Pinpoint the cell where the given text exists, returning its [X, Y] midpoint coordinate. 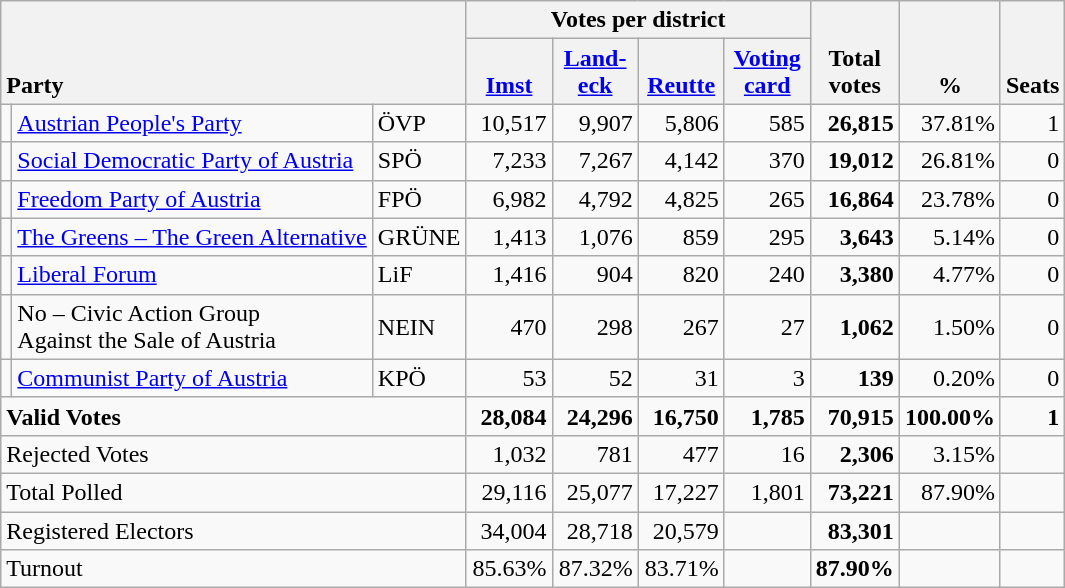
1,416 [509, 275]
4,825 [681, 199]
Seats [1032, 52]
1,801 [767, 492]
1,032 [509, 454]
1.50% [950, 326]
1,785 [767, 416]
Liberal Forum [192, 275]
The Greens – The Green Alternative [192, 237]
52 [595, 378]
Freedom Party of Austria [192, 199]
5.14% [950, 237]
70,915 [854, 416]
7,267 [595, 161]
LiF [419, 275]
NEIN [419, 326]
Party [234, 52]
6,982 [509, 199]
26.81% [950, 161]
83,301 [854, 531]
17,227 [681, 492]
265 [767, 199]
Communist Party of Austria [192, 378]
240 [767, 275]
16,864 [854, 199]
4,142 [681, 161]
83.71% [681, 569]
904 [595, 275]
FPÖ [419, 199]
Total Polled [234, 492]
19,012 [854, 161]
4.77% [950, 275]
28,084 [509, 416]
Austrian People's Party [192, 123]
26,815 [854, 123]
585 [767, 123]
820 [681, 275]
No – Civic Action GroupAgainst the Sale of Austria [192, 326]
470 [509, 326]
139 [854, 378]
29,116 [509, 492]
Votes per district [638, 20]
3 [767, 378]
53 [509, 378]
7,233 [509, 161]
20,579 [681, 531]
3.15% [950, 454]
Registered Electors [234, 531]
34,004 [509, 531]
3,380 [854, 275]
4,792 [595, 199]
25,077 [595, 492]
10,517 [509, 123]
Land-eck [595, 72]
3,643 [854, 237]
2,306 [854, 454]
0.20% [950, 378]
31 [681, 378]
87.32% [595, 569]
859 [681, 237]
GRÜNE [419, 237]
23.78% [950, 199]
9,907 [595, 123]
370 [767, 161]
477 [681, 454]
295 [767, 237]
Social Democratic Party of Austria [192, 161]
5,806 [681, 123]
1,062 [854, 326]
298 [595, 326]
% [950, 52]
Totalvotes [854, 52]
73,221 [854, 492]
Votingcard [767, 72]
SPÖ [419, 161]
Valid Votes [234, 416]
781 [595, 454]
100.00% [950, 416]
KPÖ [419, 378]
Turnout [234, 569]
27 [767, 326]
1,413 [509, 237]
28,718 [595, 531]
Rejected Votes [234, 454]
16,750 [681, 416]
1,076 [595, 237]
267 [681, 326]
16 [767, 454]
Reutte [681, 72]
85.63% [509, 569]
Imst [509, 72]
24,296 [595, 416]
ÖVP [419, 123]
37.81% [950, 123]
